Extract the (X, Y) coordinate from the center of the cell holding the provided text.  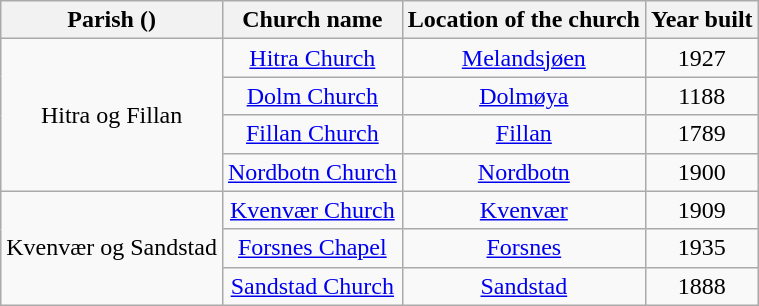
Parish () (112, 20)
Kvenvær (524, 210)
Dolm Church (312, 96)
Year built (702, 20)
Church name (312, 20)
Fillan (524, 134)
Fillan Church (312, 134)
Forsnes (524, 248)
Forsnes Chapel (312, 248)
Melandsjøen (524, 58)
Location of the church (524, 20)
Kvenvær Church (312, 210)
1789 (702, 134)
1927 (702, 58)
1888 (702, 286)
Hitra og Fillan (112, 115)
Sandstad Church (312, 286)
1900 (702, 172)
Kvenvær og Sandstad (112, 248)
Nordbotn (524, 172)
1935 (702, 248)
Dolmøya (524, 96)
1188 (702, 96)
Sandstad (524, 286)
Nordbotn Church (312, 172)
1909 (702, 210)
Hitra Church (312, 58)
